Determine the [x, y] coordinate at the center of the cell enclosing the given text.  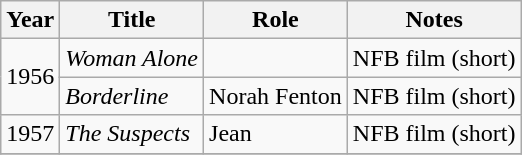
Jean [276, 134]
Woman Alone [132, 58]
1957 [30, 134]
Role [276, 20]
Borderline [132, 96]
The Suspects [132, 134]
Notes [434, 20]
Title [132, 20]
Year [30, 20]
1956 [30, 77]
Norah Fenton [276, 96]
